Determine the [x, y] coordinate at the center of the cell enclosing the given text.  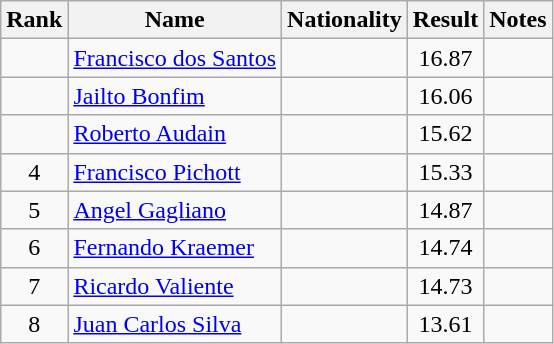
Notes [518, 20]
Jailto Bonfim [175, 96]
Francisco dos Santos [175, 58]
Francisco Pichott [175, 172]
15.62 [445, 134]
Roberto Audain [175, 134]
14.73 [445, 286]
14.74 [445, 248]
6 [34, 248]
13.61 [445, 324]
Name [175, 20]
Nationality [345, 20]
8 [34, 324]
Fernando Kraemer [175, 248]
Angel Gagliano [175, 210]
Rank [34, 20]
16.06 [445, 96]
5 [34, 210]
16.87 [445, 58]
14.87 [445, 210]
Result [445, 20]
4 [34, 172]
Ricardo Valiente [175, 286]
7 [34, 286]
Juan Carlos Silva [175, 324]
15.33 [445, 172]
